From the cell containing the given text, extract its center point as [X, Y] coordinate. 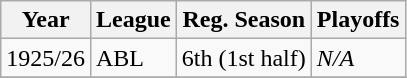
League [133, 20]
1925/26 [46, 58]
ABL [133, 58]
N/A [358, 58]
Reg. Season [244, 20]
6th (1st half) [244, 58]
Playoffs [358, 20]
Year [46, 20]
